Scan for the cell matching the given text and deliver its (X, Y) coordinate at center. 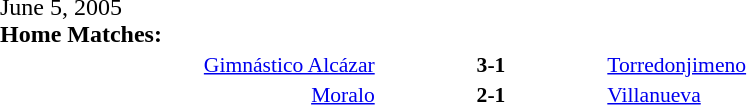
3-1 (492, 64)
